Locate the cell with the specified text and output its (x, y) center coordinate. 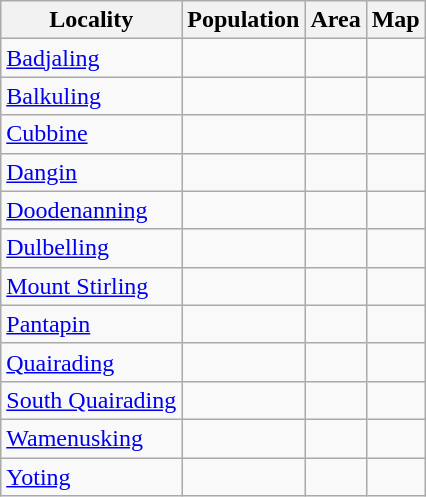
Badjaling (92, 58)
Dangin (92, 172)
Population (244, 20)
Doodenanning (92, 210)
Yoting (92, 477)
Area (336, 20)
Map (396, 20)
Balkuling (92, 96)
Quairading (92, 362)
Dulbelling (92, 248)
Wamenusking (92, 438)
Mount Stirling (92, 286)
Locality (92, 20)
South Quairading (92, 400)
Cubbine (92, 134)
Pantapin (92, 324)
